Scan for the cell matching the given text and deliver its [x, y] coordinate at center. 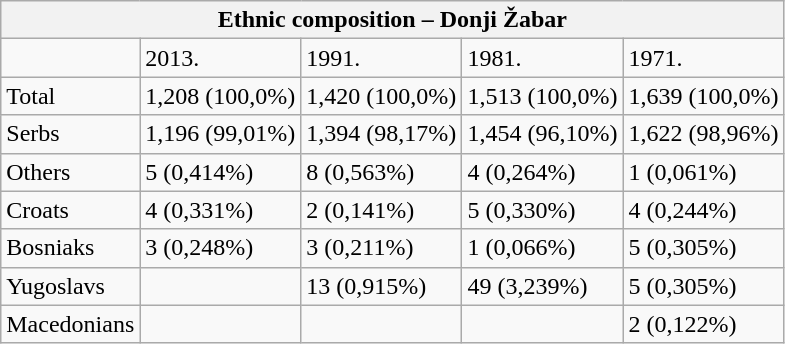
4 (0,331%) [220, 210]
5 (0,330%) [542, 210]
49 (3,239%) [542, 286]
3 (0,248%) [220, 248]
1,420 (100,0%) [382, 96]
8 (0,563%) [382, 172]
1,196 (99,01%) [220, 134]
1991. [382, 58]
1,454 (96,10%) [542, 134]
1,394 (98,17%) [382, 134]
1,639 (100,0%) [704, 96]
1971. [704, 58]
Bosniaks [70, 248]
Serbs [70, 134]
4 (0,264%) [542, 172]
1,513 (100,0%) [542, 96]
1981. [542, 58]
1,622 (98,96%) [704, 134]
3 (0,211%) [382, 248]
Others [70, 172]
1 (0,061%) [704, 172]
5 (0,414%) [220, 172]
2013. [220, 58]
Total [70, 96]
Macedonians [70, 324]
Croats [70, 210]
2 (0,122%) [704, 324]
Yugoslavs [70, 286]
2 (0,141%) [382, 210]
1,208 (100,0%) [220, 96]
4 (0,244%) [704, 210]
Ethnic composition – Donji Žabar [392, 20]
1 (0,066%) [542, 248]
13 (0,915%) [382, 286]
